Determine the [X, Y] coordinate at the center of the cell enclosing the given text.  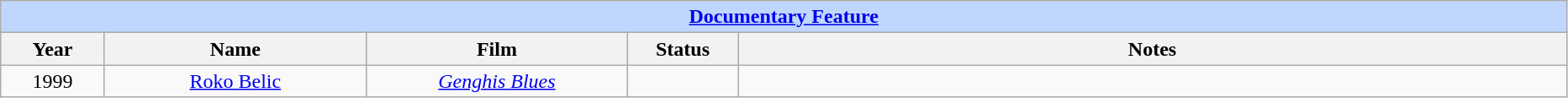
Roko Belic [235, 81]
Year [53, 49]
Documentary Feature [784, 17]
Genghis Blues [496, 81]
Film [496, 49]
Notes [1153, 49]
1999 [53, 81]
Status [683, 49]
Name [235, 49]
